Locate the cell with the specified text and output its (x, y) center coordinate. 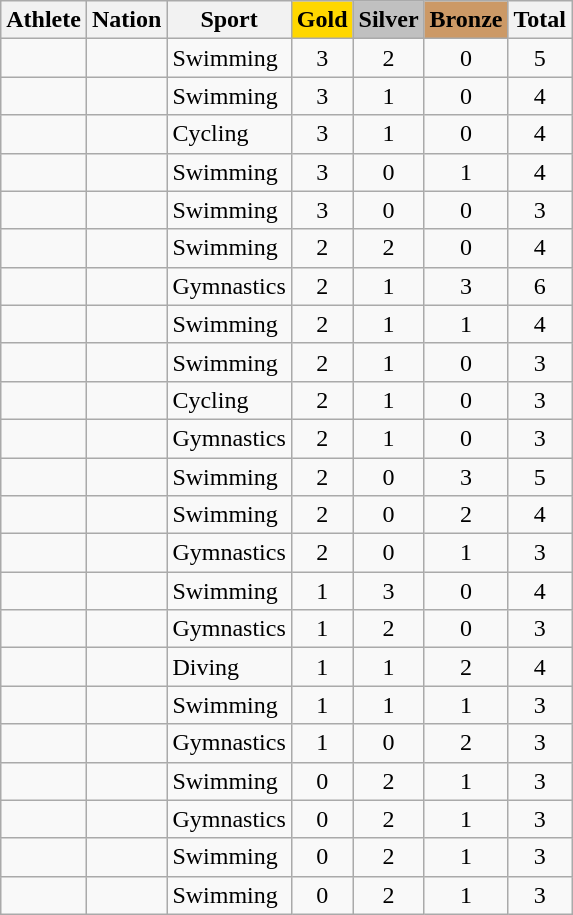
Silver (388, 20)
Total (540, 20)
Nation (126, 20)
Sport (229, 20)
Diving (229, 667)
Gold (322, 20)
Bronze (466, 20)
6 (540, 286)
Athlete (44, 20)
